Locate the cell with the specified text and output its [x, y] center coordinate. 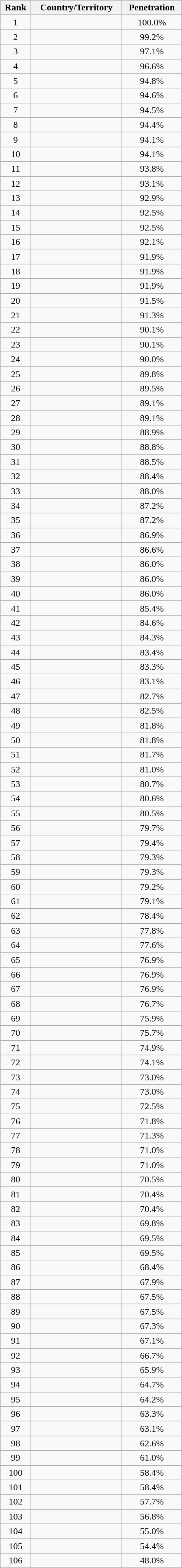
63.3% [152, 1414]
77 [16, 1136]
19 [16, 286]
79.2% [152, 886]
88.9% [152, 433]
77.8% [152, 931]
84.6% [152, 623]
72 [16, 1062]
34 [16, 506]
74.9% [152, 1048]
103 [16, 1516]
101 [16, 1487]
106 [16, 1560]
93 [16, 1370]
37 [16, 550]
48.0% [152, 1560]
57.7% [152, 1502]
71 [16, 1048]
82 [16, 1209]
67 [16, 989]
67.3% [152, 1326]
91.3% [152, 315]
97.1% [152, 52]
39 [16, 579]
12 [16, 184]
20 [16, 301]
17 [16, 257]
86.9% [152, 535]
94.4% [152, 125]
70 [16, 1033]
85 [16, 1253]
75 [16, 1106]
81.0% [152, 769]
79.4% [152, 843]
4 [16, 66]
83.1% [152, 682]
22 [16, 330]
46 [16, 682]
100.0% [152, 22]
29 [16, 433]
76 [16, 1121]
88.5% [152, 462]
78.4% [152, 916]
10 [16, 154]
88.4% [152, 476]
81.7% [152, 755]
85.4% [152, 608]
65.9% [152, 1370]
54 [16, 799]
88.0% [152, 491]
70.5% [152, 1180]
88.8% [152, 447]
24 [16, 359]
49 [16, 725]
92.1% [152, 242]
23 [16, 344]
104 [16, 1531]
83 [16, 1224]
94.6% [152, 95]
91 [16, 1341]
Penetration [152, 8]
44 [16, 652]
66.7% [152, 1355]
79.1% [152, 901]
55 [16, 813]
63 [16, 931]
64.2% [152, 1399]
77.6% [152, 945]
89 [16, 1311]
74 [16, 1092]
88 [16, 1297]
59 [16, 872]
61 [16, 901]
68 [16, 1004]
21 [16, 315]
52 [16, 769]
99.2% [152, 37]
89.8% [152, 374]
1 [16, 22]
99 [16, 1458]
84 [16, 1238]
92 [16, 1355]
79 [16, 1165]
83.3% [152, 667]
82.7% [152, 696]
93.8% [152, 169]
64.7% [152, 1385]
38 [16, 564]
73 [16, 1077]
58 [16, 857]
75.9% [152, 1018]
11 [16, 169]
47 [16, 696]
45 [16, 667]
28 [16, 418]
35 [16, 520]
98 [16, 1443]
54.4% [152, 1546]
90 [16, 1326]
31 [16, 462]
61.0% [152, 1458]
105 [16, 1546]
94 [16, 1385]
5 [16, 81]
66 [16, 975]
3 [16, 52]
14 [16, 213]
42 [16, 623]
95 [16, 1399]
94.5% [152, 110]
78 [16, 1150]
79.7% [152, 828]
92.9% [152, 198]
94.8% [152, 81]
72.5% [152, 1106]
96.6% [152, 66]
56 [16, 828]
102 [16, 1502]
89.5% [152, 388]
57 [16, 843]
48 [16, 711]
33 [16, 491]
60 [16, 886]
30 [16, 447]
6 [16, 95]
86.6% [152, 550]
75.7% [152, 1033]
53 [16, 784]
25 [16, 374]
80 [16, 1180]
67.9% [152, 1282]
26 [16, 388]
91.5% [152, 301]
62.6% [152, 1443]
16 [16, 242]
100 [16, 1473]
13 [16, 198]
83.4% [152, 652]
74.1% [152, 1062]
64 [16, 945]
8 [16, 125]
81 [16, 1194]
9 [16, 139]
32 [16, 476]
71.8% [152, 1121]
36 [16, 535]
40 [16, 593]
63.1% [152, 1429]
50 [16, 740]
69.8% [152, 1224]
18 [16, 271]
80.5% [152, 813]
43 [16, 637]
56.8% [152, 1516]
71.3% [152, 1136]
15 [16, 227]
2 [16, 37]
Rank [16, 8]
Country/Territory [76, 8]
69 [16, 1018]
41 [16, 608]
82.5% [152, 711]
96 [16, 1414]
68.4% [152, 1267]
76.7% [152, 1004]
51 [16, 755]
84.3% [152, 637]
27 [16, 403]
93.1% [152, 184]
97 [16, 1429]
90.0% [152, 359]
7 [16, 110]
86 [16, 1267]
55.0% [152, 1531]
87 [16, 1282]
80.7% [152, 784]
67.1% [152, 1341]
80.6% [152, 799]
65 [16, 960]
62 [16, 916]
